Return the (x, y) coordinate for the center point of the cell that contains the specified text.  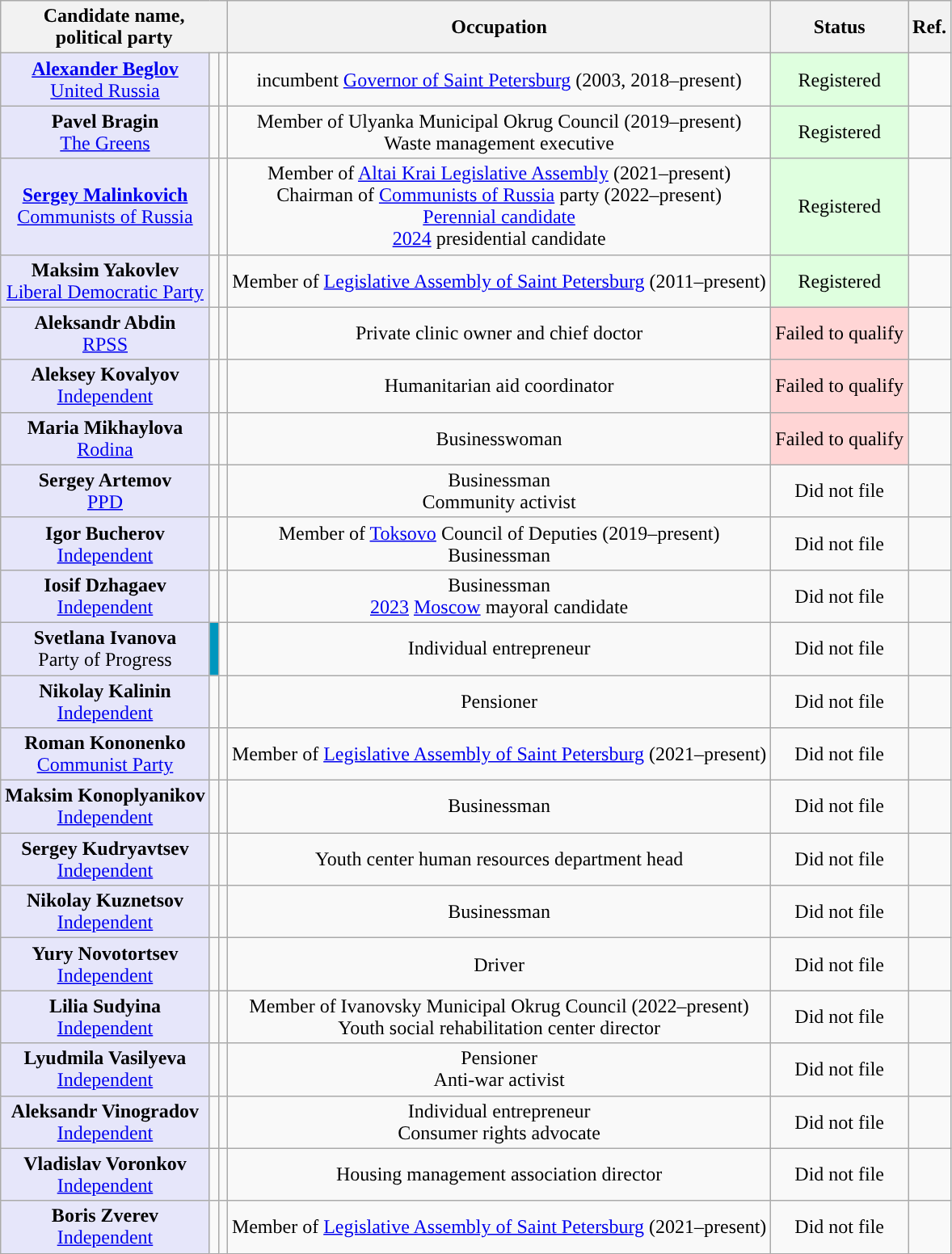
Igor BucherovIndependent (105, 543)
Yury NovotortsevIndependent (105, 965)
Ref. (929, 27)
Candidate name,political party (115, 27)
Maria MikhaylovaRodina (105, 438)
Alexander BeglovUnited Russia (105, 79)
Aleksandr VinogradovIndependent (105, 1121)
Iosif DzhagaevIndependent (105, 596)
Youth center human resources department head (499, 860)
Sergey MalinkovichCommunists of Russia (105, 207)
Lilia SudyinaIndependent (105, 1016)
Private clinic owner and chief doctor (499, 333)
Maksim YakovlevLiberal Democratic Party (105, 281)
incumbent Governor of Saint Petersburg (2003, 2018–present) (499, 79)
Pavel BraginThe Greens (105, 133)
Sergey ArtemovPPD (105, 491)
Lyudmila VasilyevaIndependent (105, 1070)
Boris ZverevIndependent (105, 1227)
Maksim KonoplyanikovIndependent (105, 806)
PensionerAnti-war activist (499, 1070)
Humanitarian aid coordinator (499, 386)
Sergey KudryavtsevIndependent (105, 860)
Svetlana IvanovaParty of Progress (105, 648)
Member of Ulyanka Municipal Okrug Council (2019–present)Waste management executive (499, 133)
Nikolay KalininIndependent (105, 701)
Driver (499, 965)
Individual entrepreneurConsumer rights advocate (499, 1121)
Aleksey KovalyovIndependent (105, 386)
Businessman2023 Moscow mayoral candidate (499, 596)
Occupation (499, 27)
Member of Legislative Assembly of Saint Petersburg (2011–present) (499, 281)
Member of Toksovo Council of Deputies (2019–present)Businessman (499, 543)
Aleksandr AbdinRPSS (105, 333)
Housing management association director (499, 1175)
Businesswoman (499, 438)
Status (840, 27)
Member of Ivanovsky Municipal Okrug Council (2022–present)Youth social rehabilitation center director (499, 1016)
Pensioner (499, 701)
BusinessmanCommunity activist (499, 491)
Nikolay KuznetsovIndependent (105, 911)
Roman KononenkoCommunist Party (105, 755)
Vladislav VoronkovIndependent (105, 1175)
Individual entrepreneur (499, 648)
